Locate the cell with the specified text and output its (x, y) center coordinate. 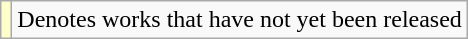
Denotes works that have not yet been released (240, 20)
